From the cell containing the given text, extract its center point as (X, Y) coordinate. 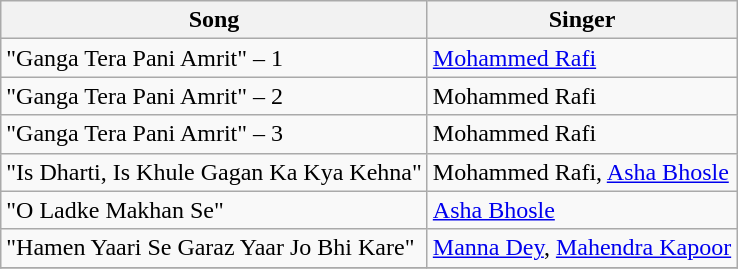
"Hamen Yaari Se Garaz Yaar Jo Bhi Kare" (214, 248)
"Is Dharti, Is Khule Gagan Ka Kya Kehna" (214, 172)
Song (214, 20)
Mohammed Rafi, Asha Bhosle (582, 172)
Singer (582, 20)
Asha Bhosle (582, 210)
"O Ladke Makhan Se" (214, 210)
"Ganga Tera Pani Amrit" – 1 (214, 58)
"Ganga Tera Pani Amrit" – 2 (214, 96)
Manna Dey, Mahendra Kapoor (582, 248)
"Ganga Tera Pani Amrit" – 3 (214, 134)
